For the text-containing cell, return its midpoint in [X, Y] coordinate format. 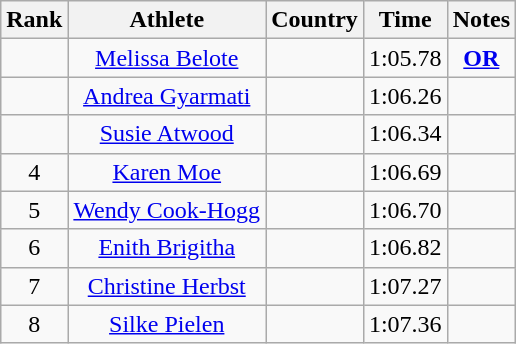
1:07.27 [405, 286]
1:06.82 [405, 248]
8 [34, 324]
Susie Atwood [167, 134]
Wendy Cook-Hogg [167, 210]
4 [34, 172]
7 [34, 286]
Silke Pielen [167, 324]
1:05.78 [405, 58]
Andrea Gyarmati [167, 96]
Time [405, 20]
Notes [481, 20]
1:06.69 [405, 172]
Athlete [167, 20]
OR [481, 58]
1:06.70 [405, 210]
Enith Brigitha [167, 248]
6 [34, 248]
1:06.26 [405, 96]
Melissa Belote [167, 58]
Christine Herbst [167, 286]
1:07.36 [405, 324]
Country [315, 20]
Karen Moe [167, 172]
5 [34, 210]
1:06.34 [405, 134]
Rank [34, 20]
